Identify which cell holds the provided text, then report its [X, Y] central coordinate. 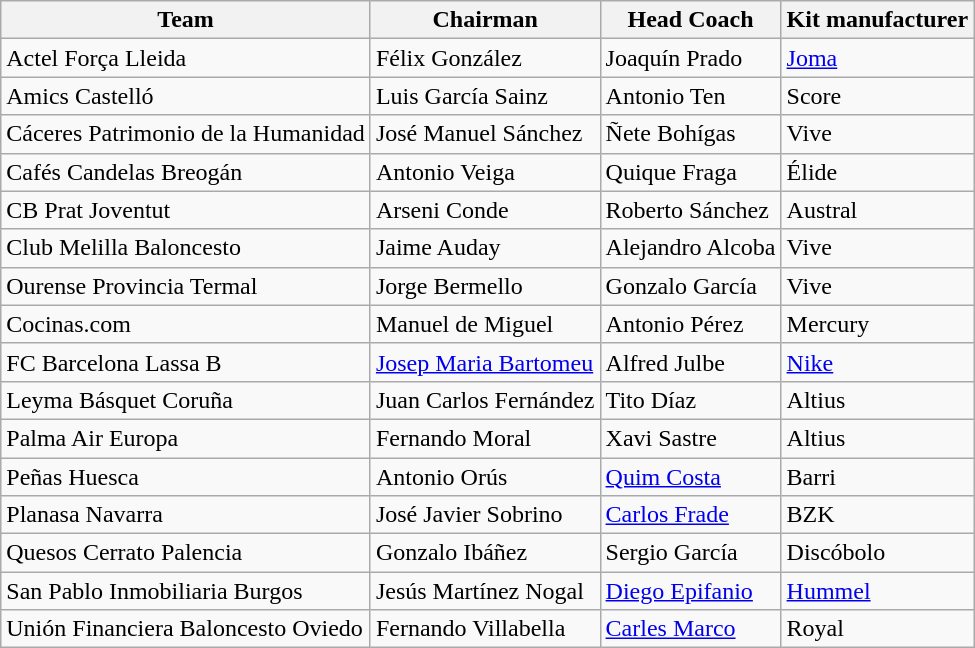
Actel Força Lleida [186, 58]
Quique Fraga [690, 172]
Carlos Frade [690, 515]
Gonzalo García [690, 286]
Jorge Bermello [485, 286]
Cafés Candelas Breogán [186, 172]
José Javier Sobrino [485, 515]
Quesos Cerrato Palencia [186, 553]
Team [186, 20]
Barri [878, 477]
Arseni Conde [485, 210]
BZK [878, 515]
Royal [878, 629]
Fernando Moral [485, 438]
CB Prat Joventut [186, 210]
Diego Epifanio [690, 591]
Luis García Sainz [485, 96]
Ourense Provincia Termal [186, 286]
Ñete Bohígas [690, 134]
Unión Financiera Baloncesto Oviedo [186, 629]
Juan Carlos Fernández [485, 400]
Manuel de Miguel [485, 324]
Discóbolo [878, 553]
Amics Castelló [186, 96]
FC Barcelona Lassa B [186, 362]
Tito Díaz [690, 400]
Alfred Julbe [690, 362]
Joaquín Prado [690, 58]
San Pablo Inmobiliaria Burgos [186, 591]
Jesús Martínez Nogal [485, 591]
Gonzalo Ibáñez [485, 553]
Planasa Navarra [186, 515]
Austral [878, 210]
Leyma Básquet Coruña [186, 400]
Xavi Sastre [690, 438]
Félix González [485, 58]
Peñas Huesca [186, 477]
Club Melilla Baloncesto [186, 248]
Quim Costa [690, 477]
Chairman [485, 20]
Score [878, 96]
Antonio Veiga [485, 172]
Antonio Orús [485, 477]
Palma Air Europa [186, 438]
Cáceres Patrimonio de la Humanidad [186, 134]
Josep Maria Bartomeu [485, 362]
Roberto Sánchez [690, 210]
Alejandro Alcoba [690, 248]
Cocinas.com [186, 324]
José Manuel Sánchez [485, 134]
Mercury [878, 324]
Head Coach [690, 20]
Élide [878, 172]
Joma [878, 58]
Nike [878, 362]
Sergio García [690, 553]
Fernando Villabella [485, 629]
Antonio Ten [690, 96]
Carles Marco [690, 629]
Hummel [878, 591]
Kit manufacturer [878, 20]
Jaime Auday [485, 248]
Antonio Pérez [690, 324]
